Capture the cell that displays the provided text and extract its [X, Y] central coordinate. 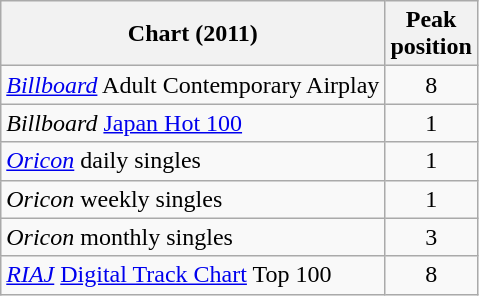
Peakposition [431, 34]
Billboard Adult Contemporary Airplay [193, 85]
Billboard Japan Hot 100 [193, 123]
RIAJ Digital Track Chart Top 100 [193, 275]
Chart (2011) [193, 34]
Oricon monthly singles [193, 237]
Oricon weekly singles [193, 199]
Oricon daily singles [193, 161]
3 [431, 237]
